Detect which cell encompasses the target text, then output its (x, y) center coordinate. 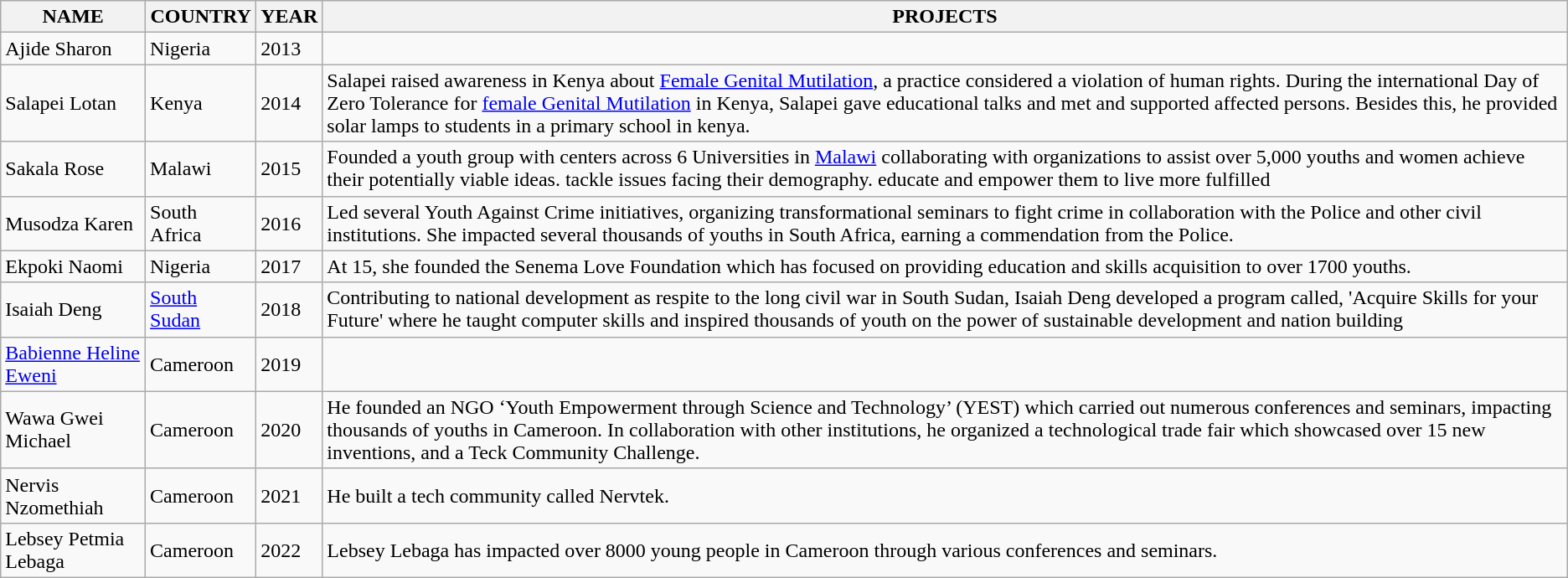
At 15, she founded the Senema Love Foundation which has focused on providing education and skills acquisition to over 1700 youths. (945, 266)
Sakala Rose (74, 169)
Isaiah Deng (74, 310)
Salapei Lotan (74, 103)
Lebsey Petmia Lebaga (74, 550)
2013 (290, 49)
Nervis Nzomethiah (74, 496)
YEAR (290, 17)
COUNTRY (201, 17)
2019 (290, 364)
Lebsey Lebaga has impacted over 8000 young people in Cameroon through various conferences and seminars. (945, 550)
South Sudan (201, 310)
Wawa Gwei Michael (74, 430)
2014 (290, 103)
2022 (290, 550)
Ekpoki Naomi (74, 266)
2020 (290, 430)
2017 (290, 266)
PROJECTS (945, 17)
2016 (290, 223)
Musodza Karen (74, 223)
South Africa (201, 223)
Ajide Sharon (74, 49)
NAME (74, 17)
2015 (290, 169)
Kenya (201, 103)
He built a tech community called Nervtek. (945, 496)
2018 (290, 310)
Babienne Heline Eweni (74, 364)
Malawi (201, 169)
2021 (290, 496)
